Capture the cell that displays the provided text and extract its (X, Y) central coordinate. 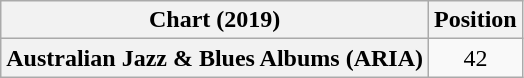
Chart (2019) (215, 20)
Position (476, 20)
42 (476, 58)
Australian Jazz & Blues Albums (ARIA) (215, 58)
